Scan for the cell matching the given text and deliver its (x, y) coordinate at center. 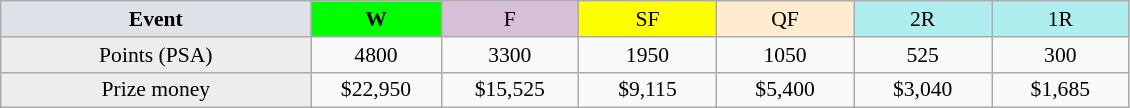
$1,685 (1061, 90)
$15,525 (510, 90)
525 (923, 55)
1050 (785, 55)
$3,040 (923, 90)
3300 (510, 55)
QF (785, 19)
$5,400 (785, 90)
1950 (648, 55)
$9,115 (648, 90)
Event (156, 19)
$22,950 (376, 90)
W (376, 19)
Prize money (156, 90)
4800 (376, 55)
F (510, 19)
Points (PSA) (156, 55)
2R (923, 19)
300 (1061, 55)
SF (648, 19)
1R (1061, 19)
